From the cell containing the given text, extract its center point as (X, Y) coordinate. 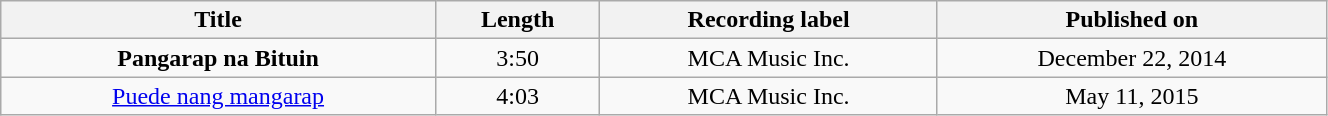
Title (218, 20)
May 11, 2015 (1132, 96)
4:03 (518, 96)
Length (518, 20)
Recording label (768, 20)
Pangarap na Bituin (218, 58)
Puede nang mangarap (218, 96)
December 22, 2014 (1132, 58)
3:50 (518, 58)
Published on (1132, 20)
